Output the [X, Y] coordinate of the center of the cell containing the given text.  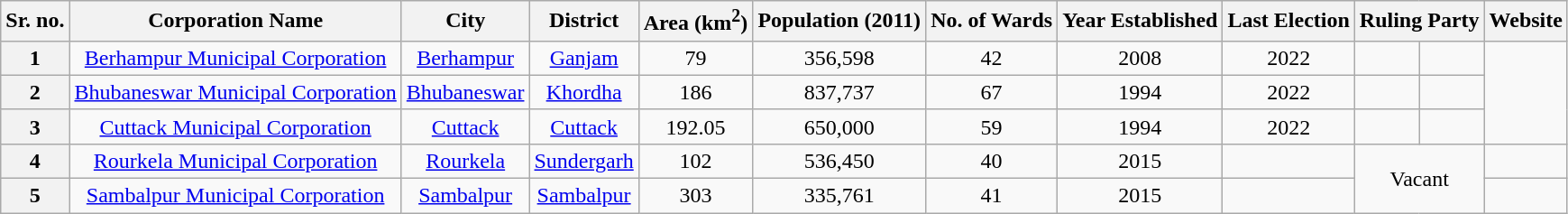
Ruling Party [1419, 22]
Sundergarh [584, 161]
Last Election [1288, 22]
Website [1526, 22]
186 [696, 92]
Vacant [1419, 178]
Bhubaneswar Municipal Corporation [235, 92]
Bhubaneswar [465, 92]
2 [35, 92]
Sr. no. [35, 22]
335,761 [839, 196]
Corporation Name [235, 22]
Ganjam [584, 58]
2008 [1140, 58]
40 [992, 161]
Year Established [1140, 22]
Sambalpur Municipal Corporation [235, 196]
Cuttack Municipal Corporation [235, 126]
4 [35, 161]
Rourkela [465, 161]
536,450 [839, 161]
3 [35, 126]
650,000 [839, 126]
City [465, 22]
356,598 [839, 58]
79 [696, 58]
102 [696, 161]
Berhampur [465, 58]
District [584, 22]
Rourkela Municipal Corporation [235, 161]
837,737 [839, 92]
Area (km2) [696, 22]
41 [992, 196]
192.05 [696, 126]
59 [992, 126]
No. of Wards [992, 22]
303 [696, 196]
Population (2011) [839, 22]
5 [35, 196]
42 [992, 58]
Khordha [584, 92]
1 [35, 58]
Berhampur Municipal Corporation [235, 58]
67 [992, 92]
